Capture the cell that displays the provided text and extract its [x, y] central coordinate. 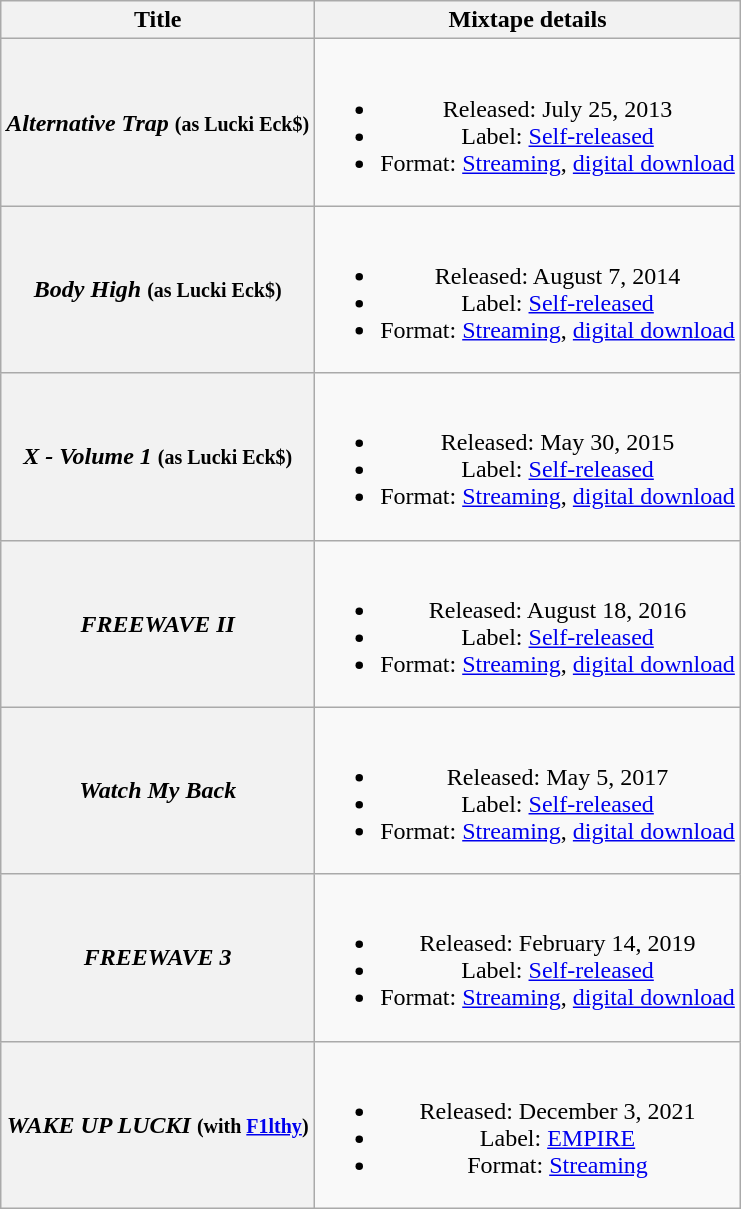
FREEWAVE II [158, 624]
Mixtape details [528, 20]
Title [158, 20]
Released: August 7, 2014Label: Self-releasedFormat: Streaming, digital download [528, 290]
WAKE UP LUCKI (with F1lthy) [158, 1124]
Released: May 30, 2015Label: Self-releasedFormat: Streaming, digital download [528, 456]
Released: December 3, 2021Label: EMPIREFormat: Streaming [528, 1124]
X - Volume 1 (as Lucki Eck$) [158, 456]
Released: May 5, 2017Label: Self-releasedFormat: Streaming, digital download [528, 790]
Released: February 14, 2019Label: Self-releasedFormat: Streaming, digital download [528, 958]
Released: August 18, 2016Label: Self-releasedFormat: Streaming, digital download [528, 624]
Body High (as Lucki Eck$) [158, 290]
Released: July 25, 2013Label: Self-releasedFormat: Streaming, digital download [528, 122]
FREEWAVE 3 [158, 958]
Alternative Trap (as Lucki Eck$) [158, 122]
Watch My Back [158, 790]
